Find where the given text appears and provide that cell's center as (X, Y) coordinate. 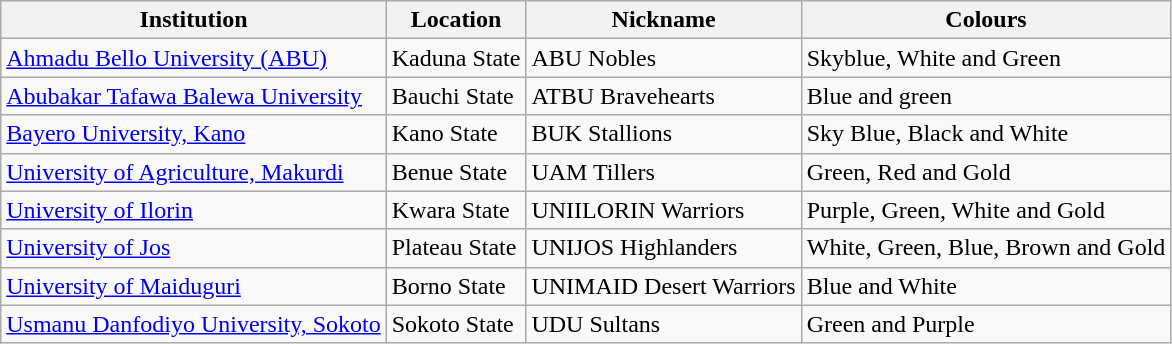
University of Jos (194, 248)
Usmanu Danfodiyo University, Sokoto (194, 324)
Bauchi State (456, 96)
University of Agriculture, Makurdi (194, 172)
Skyblue, White and Green (986, 58)
Sky Blue, Black and White (986, 134)
Blue and green (986, 96)
Ahmadu Bello University (ABU) (194, 58)
UAM Tillers (664, 172)
White, Green, Blue, Brown and Gold (986, 248)
Nickname (664, 20)
Kwara State (456, 210)
Borno State (456, 286)
UNIJOS Highlanders (664, 248)
Institution (194, 20)
Bayero University, Kano (194, 134)
Sokoto State (456, 324)
University of Maiduguri (194, 286)
Kano State (456, 134)
Blue and White (986, 286)
ATBU Bravehearts (664, 96)
University of Ilorin (194, 210)
Green, Red and Gold (986, 172)
Colours (986, 20)
Abubakar Tafawa Balewa University (194, 96)
Location (456, 20)
ABU Nobles (664, 58)
Purple, Green, White and Gold (986, 210)
BUK Stallions (664, 134)
Benue State (456, 172)
Green and Purple (986, 324)
UNIILORIN Warriors (664, 210)
UDU Sultans (664, 324)
Plateau State (456, 248)
UNIMAID Desert Warriors (664, 286)
Kaduna State (456, 58)
